Detect which cell encompasses the target text, then output its [X, Y] center coordinate. 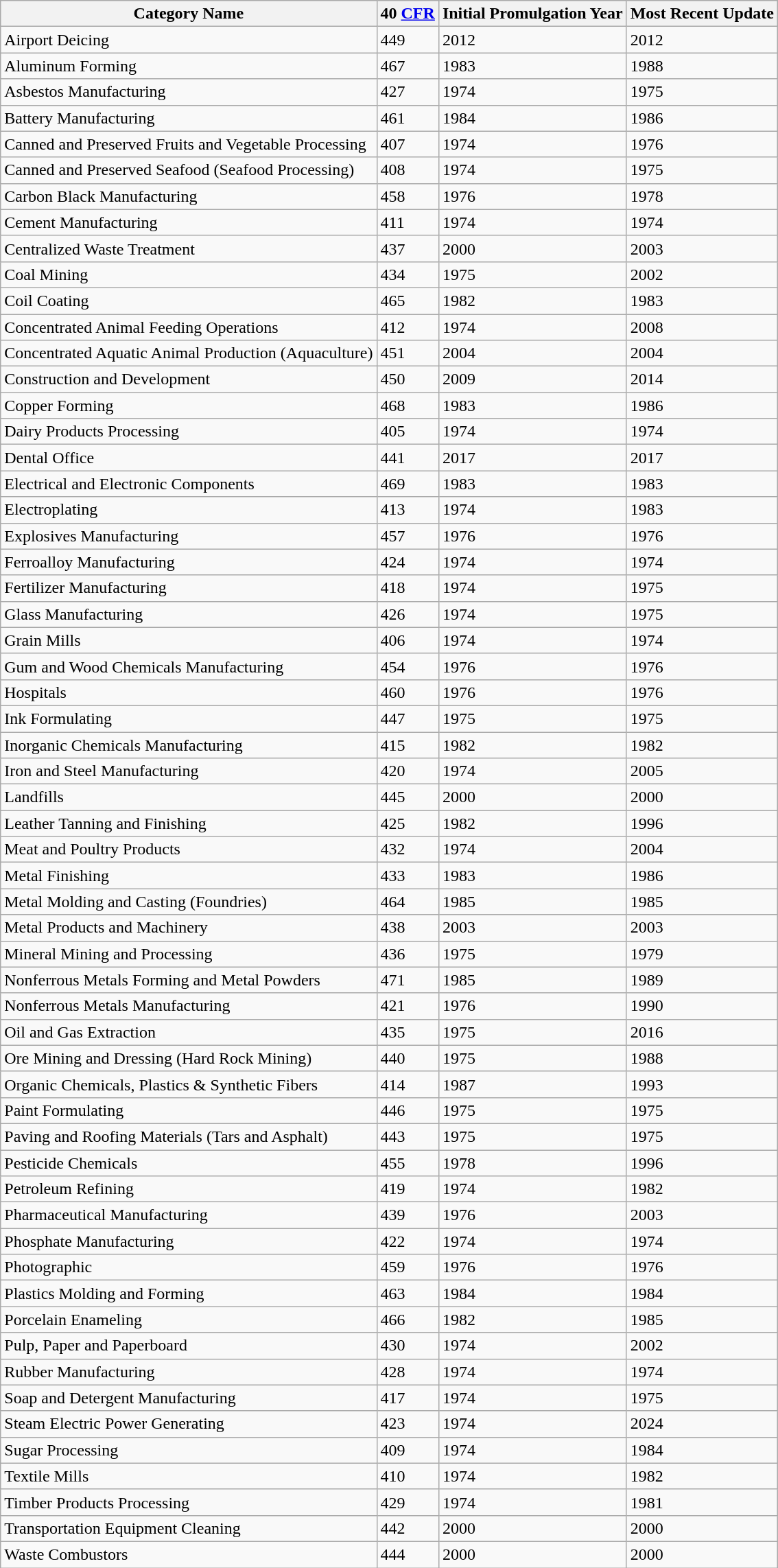
Construction and Development [189, 379]
406 [408, 640]
Metal Molding and Casting (Foundries) [189, 902]
Canned and Preserved Fruits and Vegetable Processing [189, 144]
Paint Formulating [189, 1110]
Gum and Wood Chemicals Manufacturing [189, 666]
Plastics Molding and Forming [189, 1294]
40 CFR [408, 14]
418 [408, 588]
421 [408, 1006]
Transportation Equipment Cleaning [189, 1528]
409 [408, 1450]
Coil Coating [189, 301]
Soap and Detergent Manufacturing [189, 1398]
Most Recent Update [702, 14]
446 [408, 1110]
Hospitals [189, 692]
434 [408, 274]
460 [408, 692]
Petroleum Refining [189, 1189]
Initial Promulgation Year [532, 14]
2024 [702, 1424]
466 [408, 1320]
Ferroalloy Manufacturing [189, 562]
Timber Products Processing [189, 1502]
436 [408, 954]
Photographic [189, 1267]
408 [408, 170]
415 [408, 745]
438 [408, 928]
1979 [702, 954]
Phosphate Manufacturing [189, 1241]
Landfills [189, 797]
440 [408, 1058]
Waste Combustors [189, 1554]
426 [408, 614]
Pulp, Paper and Paperboard [189, 1346]
2016 [702, 1032]
Centralized Waste Treatment [189, 248]
465 [408, 301]
430 [408, 1346]
461 [408, 118]
Canned and Preserved Seafood (Seafood Processing) [189, 170]
Concentrated Animal Feeding Operations [189, 327]
459 [408, 1267]
Explosives Manufacturing [189, 536]
1990 [702, 1006]
444 [408, 1554]
457 [408, 536]
439 [408, 1215]
410 [408, 1476]
411 [408, 222]
422 [408, 1241]
Nonferrous Metals Manufacturing [189, 1006]
471 [408, 980]
Category Name [189, 14]
Glass Manufacturing [189, 614]
Metal Products and Machinery [189, 928]
Ink Formulating [189, 718]
464 [408, 902]
Electroplating [189, 510]
2005 [702, 771]
445 [408, 797]
Battery Manufacturing [189, 118]
Grain Mills [189, 640]
420 [408, 771]
Porcelain Enameling [189, 1320]
Rubber Manufacturing [189, 1372]
Paving and Roofing Materials (Tars and Asphalt) [189, 1136]
Iron and Steel Manufacturing [189, 771]
1981 [702, 1502]
467 [408, 66]
407 [408, 144]
450 [408, 379]
468 [408, 406]
451 [408, 353]
Meat and Poultry Products [189, 850]
2014 [702, 379]
Aluminum Forming [189, 66]
455 [408, 1163]
Steam Electric Power Generating [189, 1424]
423 [408, 1424]
Metal Finishing [189, 876]
Cement Manufacturing [189, 222]
442 [408, 1528]
429 [408, 1502]
Pesticide Chemicals [189, 1163]
Pharmaceutical Manufacturing [189, 1215]
Copper Forming [189, 406]
2009 [532, 379]
Mineral Mining and Processing [189, 954]
Nonferrous Metals Forming and Metal Powders [189, 980]
Coal Mining [189, 274]
Electrical and Electronic Components [189, 484]
463 [408, 1294]
454 [408, 666]
405 [408, 432]
417 [408, 1398]
Asbestos Manufacturing [189, 92]
Carbon Black Manufacturing [189, 196]
Dental Office [189, 458]
433 [408, 876]
437 [408, 248]
Inorganic Chemicals Manufacturing [189, 745]
Ore Mining and Dressing (Hard Rock Mining) [189, 1058]
1993 [702, 1084]
424 [408, 562]
425 [408, 823]
Oil and Gas Extraction [189, 1032]
443 [408, 1136]
1987 [532, 1084]
Concentrated Aquatic Animal Production (Aquaculture) [189, 353]
Textile Mills [189, 1476]
469 [408, 484]
458 [408, 196]
432 [408, 850]
Fertilizer Manufacturing [189, 588]
Sugar Processing [189, 1450]
Airport Deicing [189, 40]
428 [408, 1372]
413 [408, 510]
447 [408, 718]
412 [408, 327]
Leather Tanning and Finishing [189, 823]
435 [408, 1032]
427 [408, 92]
449 [408, 40]
441 [408, 458]
1989 [702, 980]
Dairy Products Processing [189, 432]
414 [408, 1084]
419 [408, 1189]
Organic Chemicals, Plastics & Synthetic Fibers [189, 1084]
2008 [702, 327]
